Determine the [X, Y] coordinate at the center of the cell enclosing the given text.  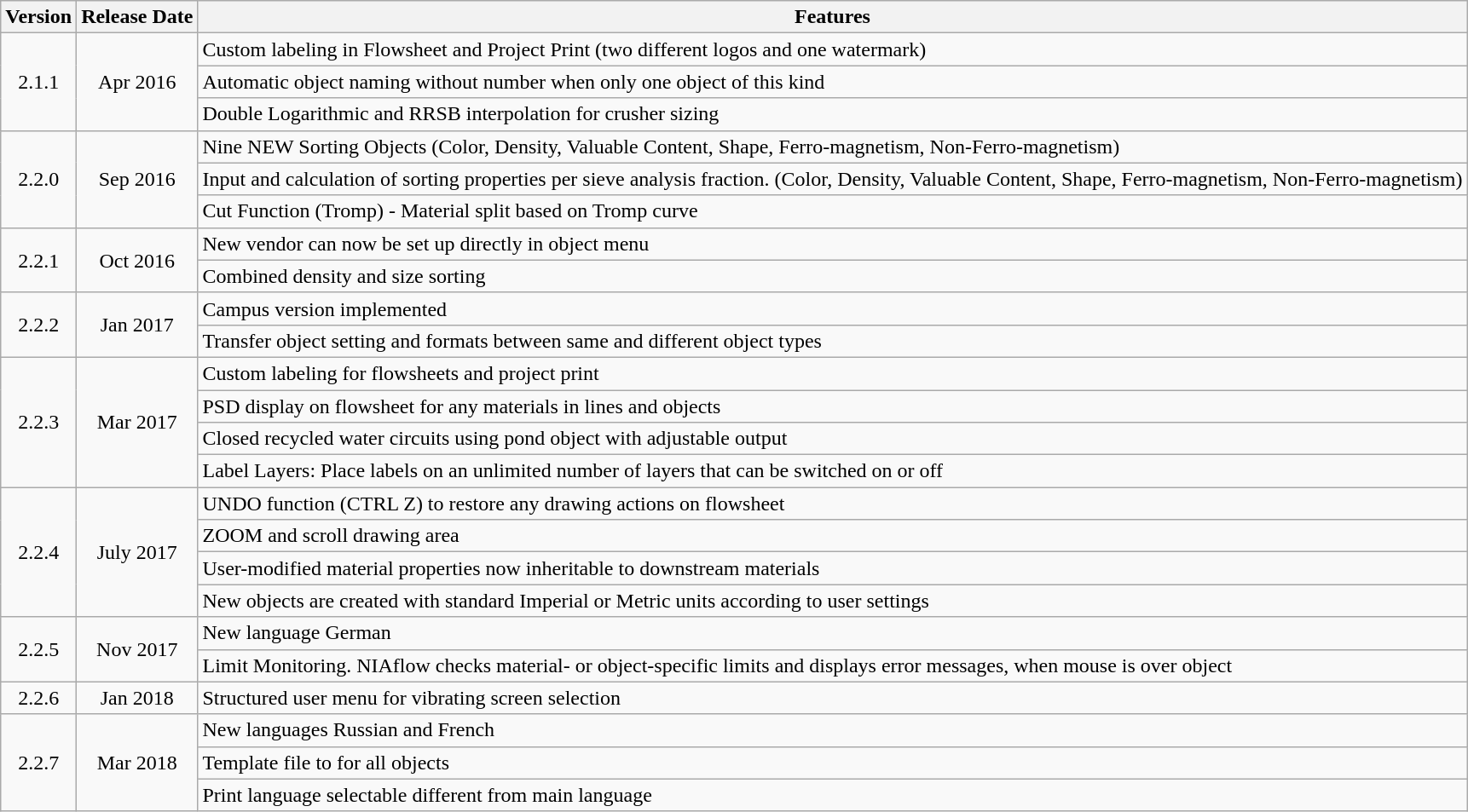
Print language selectable different from main language [832, 795]
Combined density and size sorting [832, 276]
2.2.6 [39, 698]
UNDO function (CTRL Z) to restore any drawing actions on flowsheet [832, 504]
New languages Russian and French [832, 730]
Label Layers: Place labels on an unlimited number of layers that can be switched on or off [832, 471]
2.1.1 [39, 82]
2.2.2 [39, 325]
Structured user menu for vibrating screen selection [832, 698]
ZOOM and scroll drawing area [832, 536]
2.2.7 [39, 763]
Mar 2018 [137, 763]
Custom labeling for flowsheets and project print [832, 373]
New language German [832, 633]
2.2.1 [39, 260]
Cut Function (Tromp) - Material split based on Tromp curve [832, 211]
Release Date [137, 17]
2.2.3 [39, 422]
Jan 2017 [137, 325]
Version [39, 17]
2.2.4 [39, 552]
Limit Monitoring. NIAflow checks material- or object-specific limits and displays error messages, when mouse is over object [832, 665]
Features [832, 17]
Campus version implemented [832, 308]
Apr 2016 [137, 82]
Closed recycled water circuits using pond object with adjustable output [832, 439]
Automatic object naming without number when only one object of this kind [832, 82]
Sep 2016 [137, 179]
Template file to for all objects [832, 763]
Custom labeling in Flowsheet and Project Print (two different logos and one watermark) [832, 49]
Double Logarithmic and RRSB interpolation for crusher sizing [832, 114]
Nine NEW Sorting Objects (Color, Density, Valuable Content, Shape, Ferro-magnetism, Non-Ferro-magnetism) [832, 147]
July 2017 [137, 552]
Mar 2017 [137, 422]
User-modified material properties now inheritable to downstream materials [832, 568]
PSD display on flowsheet for any materials in lines and objects [832, 406]
New vendor can now be set up directly in object menu [832, 244]
2.2.5 [39, 649]
Transfer object setting and formats between same and different object types [832, 341]
Oct 2016 [137, 260]
2.2.0 [39, 179]
New objects are created with standard Imperial or Metric units according to user settings [832, 601]
Jan 2018 [137, 698]
Nov 2017 [137, 649]
